Search for the cell housing the specified text and yield its [X, Y] center coordinate. 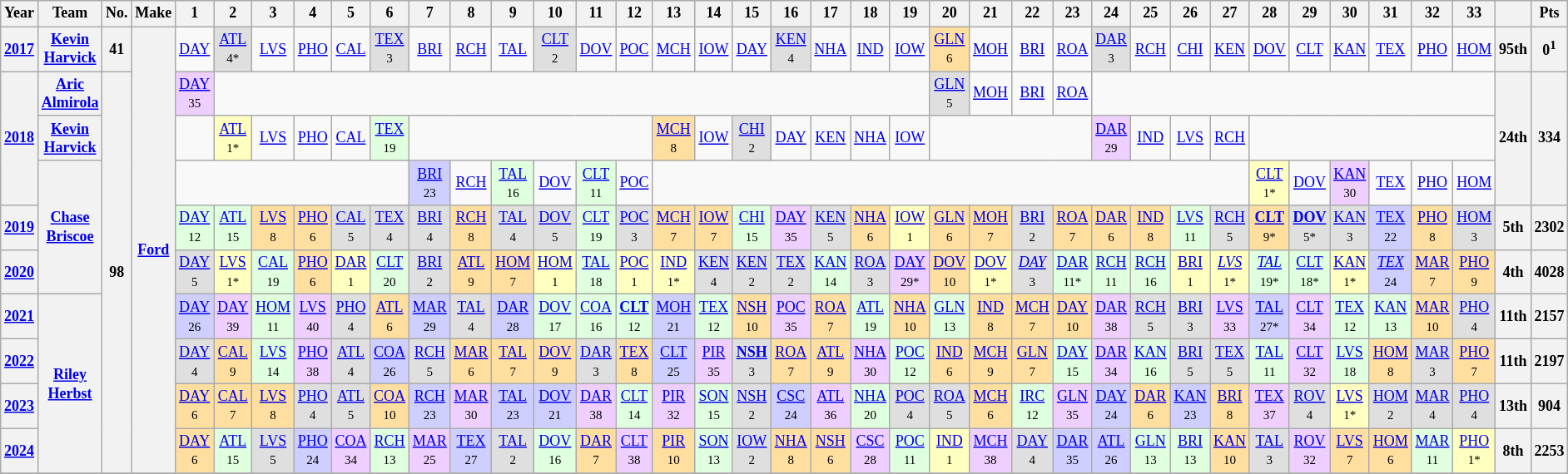
COA10 [390, 406]
TAL3 [1269, 451]
2197 [1550, 362]
4 [313, 13]
Pts [1550, 13]
29 [1310, 13]
KAN13 [1390, 317]
Chase Briscoe [70, 228]
IND1* [674, 272]
12 [634, 13]
DAY10 [1072, 317]
CLT9* [1269, 228]
HOM2 [1390, 406]
334 [1550, 138]
CLT38 [634, 451]
LVS33 [1230, 317]
DAR35 [1072, 451]
MAR30 [471, 406]
2021 [20, 317]
27 [1230, 13]
HOM1 [556, 272]
DOV9 [556, 362]
TAL18 [596, 272]
24 [1112, 13]
CSC28 [871, 451]
MAR6 [471, 362]
ATL5 [351, 406]
ROA3 [871, 272]
IOW2 [752, 451]
DAY29* [910, 272]
NSH2 [752, 406]
IOW7 [714, 228]
TEX2 [791, 272]
Ford [153, 249]
GLN35 [1072, 406]
MAR7 [1432, 272]
TAL [513, 49]
KAN10 [1230, 451]
KEN2 [752, 272]
BRI1 [1190, 272]
CAL19 [273, 272]
ATL6 [390, 317]
LVS14 [273, 362]
HOM7 [513, 272]
LVS7 [1350, 451]
DAY24 [1112, 406]
PHO1* [1475, 451]
SON13 [714, 451]
POC12 [910, 362]
TAL27* [1269, 317]
CLT2 [556, 49]
DOV5 [556, 228]
ROA5 [950, 406]
CAL5 [351, 228]
16 [791, 13]
PHO7 [1475, 362]
COA16 [596, 317]
22 [1032, 13]
21 [990, 13]
9 [513, 13]
BRI4 [429, 228]
PHO38 [313, 362]
26 [1190, 13]
8th [1513, 451]
95th [1513, 49]
6 [390, 13]
28 [1269, 13]
MAR4 [1432, 406]
98 [117, 273]
HOM6 [1390, 451]
2018 [20, 138]
ROV4 [1310, 406]
SON15 [714, 406]
DAR7 [596, 451]
CLT32 [1310, 362]
TAL19* [1269, 272]
2 [233, 13]
KAN14 [831, 272]
904 [1550, 406]
31 [1390, 13]
NHA8 [791, 451]
CLT18* [1310, 272]
TEX5 [1230, 362]
Make [153, 13]
MCH38 [990, 451]
TEX37 [1269, 406]
NHA30 [871, 362]
TAL23 [513, 406]
15 [752, 13]
TEX19 [390, 138]
MAR25 [429, 451]
ATL4 [351, 362]
33 [1475, 13]
20 [950, 13]
TEX8 [634, 362]
CLT [1310, 49]
1 [195, 13]
11 [596, 13]
RCH23 [429, 406]
LVS5 [273, 451]
DAR11* [1072, 272]
TAL16 [513, 183]
MCH [674, 49]
18 [871, 13]
POC11 [910, 451]
PIR32 [674, 406]
19 [910, 13]
MAR29 [429, 317]
NHA6 [871, 228]
TAL11 [1269, 362]
5 [351, 13]
DOV10 [950, 272]
ROV32 [1310, 451]
23 [1072, 13]
2022 [20, 362]
NHA20 [871, 406]
COA26 [390, 362]
ATL1* [233, 138]
TEX4 [390, 228]
DAY12 [195, 228]
CLT19 [596, 228]
14 [714, 13]
Team [70, 13]
01 [1550, 49]
2302 [1550, 228]
NSH6 [831, 451]
NHA10 [910, 317]
NSH10 [752, 317]
TEX27 [471, 451]
RCH16 [1150, 272]
CLT12 [634, 317]
KAN30 [1350, 183]
DOV16 [556, 451]
LVS40 [313, 317]
DAY15 [1072, 362]
PIR35 [714, 362]
2019 [20, 228]
MOH7 [990, 228]
25 [1150, 13]
IRC12 [1032, 406]
PHO9 [1475, 272]
MCH6 [990, 406]
CLT25 [674, 362]
ATL26 [1112, 451]
MAR11 [1432, 451]
24th [1513, 138]
RCH11 [1112, 272]
10 [556, 13]
BRI5 [1190, 362]
KAN3 [1350, 228]
POC1 [634, 272]
4th [1513, 272]
RCH8 [471, 228]
2020 [20, 272]
DOV21 [556, 406]
DAY26 [195, 317]
KAN1* [1350, 272]
DOV17 [556, 317]
BRI3 [1190, 317]
KAN23 [1190, 406]
DAY3 [1032, 272]
ATL36 [831, 406]
7 [429, 13]
GLN7 [1032, 362]
Year [20, 13]
POC3 [634, 228]
2024 [20, 451]
DOV1* [990, 272]
RCH13 [390, 451]
13th [1513, 406]
3 [273, 13]
KAN16 [1150, 362]
TAL7 [513, 362]
Riley Herbst [70, 384]
13 [674, 13]
HOM11 [273, 317]
CLT20 [390, 272]
IND1 [950, 451]
4028 [1550, 272]
DAR28 [513, 317]
BRI13 [1190, 451]
8 [471, 13]
MCH9 [990, 362]
BRI8 [1230, 406]
BRI23 [429, 183]
30 [1350, 13]
POC35 [791, 317]
DAR1 [351, 272]
DAR29 [1112, 138]
COA34 [351, 451]
CLT11 [596, 183]
CLT1* [1269, 183]
DAR34 [1112, 362]
2017 [20, 49]
41 [117, 49]
Aric Almirola [70, 94]
2157 [1550, 317]
KAN [1350, 49]
ATL4* [233, 49]
IND6 [950, 362]
DAY39 [233, 317]
MOH21 [674, 317]
CLT34 [1310, 317]
PHO8 [1432, 228]
CHI2 [752, 138]
CHI [1190, 49]
MAR10 [1432, 317]
CAL7 [233, 406]
MAR3 [1432, 362]
CSC24 [791, 406]
PHO24 [313, 451]
32 [1432, 13]
HOM8 [1390, 362]
GLN5 [950, 94]
KEN5 [831, 228]
2253 [1550, 451]
DOV5* [1310, 228]
PIR10 [674, 451]
TEX24 [1390, 272]
2023 [20, 406]
ATL19 [871, 317]
LVS18 [1350, 362]
HOM3 [1475, 228]
17 [831, 13]
IOW1 [910, 228]
NSH3 [752, 362]
CHI15 [752, 228]
TEX3 [390, 49]
TEX22 [1390, 228]
No. [117, 13]
5th [1513, 228]
CAL9 [233, 362]
TAL2 [513, 451]
CLT14 [634, 406]
MCH8 [674, 138]
DAY5 [195, 272]
LVS11 [1190, 228]
POC4 [910, 406]
